Locate the cell with the specified text and output its [X, Y] center coordinate. 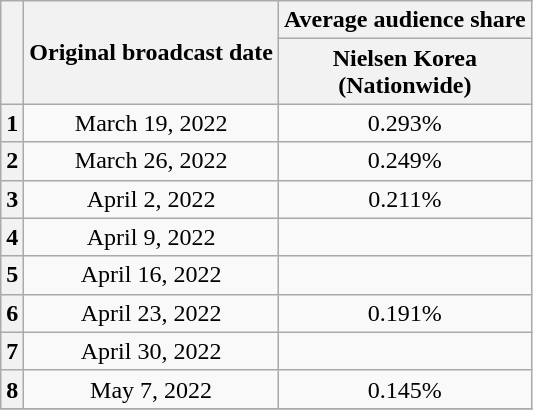
March 19, 2022 [152, 123]
April 9, 2022 [152, 237]
April 16, 2022 [152, 275]
0.145% [404, 389]
0.211% [404, 199]
2 [12, 161]
5 [12, 275]
8 [12, 389]
April 30, 2022 [152, 351]
3 [12, 199]
March 26, 2022 [152, 161]
Nielsen Korea(Nationwide) [404, 72]
April 23, 2022 [152, 313]
4 [12, 237]
0.191% [404, 313]
Original broadcast date [152, 52]
6 [12, 313]
Average audience share [404, 20]
7 [12, 351]
0.293% [404, 123]
April 2, 2022 [152, 199]
0.249% [404, 161]
1 [12, 123]
May 7, 2022 [152, 389]
